Search for the cell housing the specified text and yield its [x, y] center coordinate. 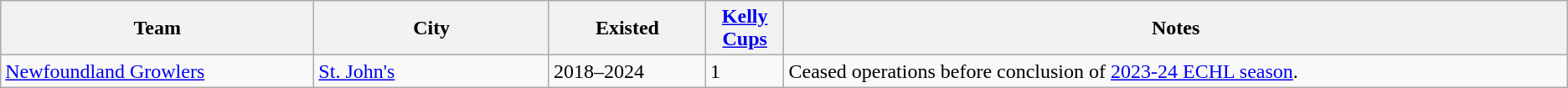
Kelly Cups [745, 28]
St. John's [432, 71]
City [432, 28]
1 [745, 71]
Team [157, 28]
Newfoundland Growlers [157, 71]
Existed [627, 28]
Ceased operations before conclusion of 2023-24 ECHL season. [1176, 71]
2018–2024 [627, 71]
Notes [1176, 28]
